Pinpoint the cell where the given text exists, returning its [x, y] midpoint coordinate. 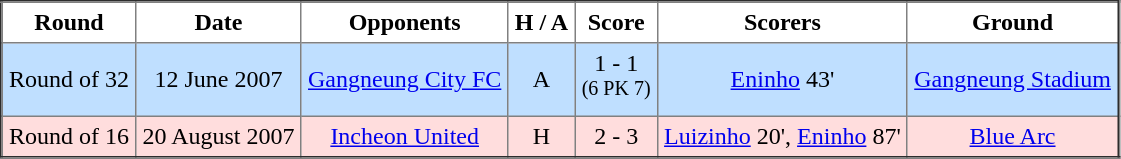
Round [69, 22]
H [542, 138]
Gangneung City FC [404, 80]
Eninho 43' [782, 80]
Scorers [782, 22]
12 June 2007 [219, 80]
Gangneung Stadium [1012, 80]
Date [219, 22]
Score [616, 22]
Ground [1012, 22]
Blue Arc [1012, 138]
H / A [542, 22]
Incheon United [404, 138]
Opponents [404, 22]
1 - 1 (6 PK 7) [616, 80]
2 - 3 [616, 138]
A [542, 80]
Luizinho 20', Eninho 87' [782, 138]
Round of 16 [69, 138]
Round of 32 [69, 80]
20 August 2007 [219, 138]
